Provide the (X, Y) coordinate of the cell's center where the given text is located.  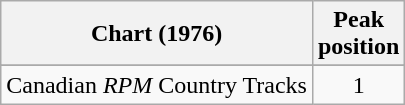
Chart (1976) (157, 34)
Peakposition (358, 34)
1 (358, 85)
Canadian RPM Country Tracks (157, 85)
